Scan for the cell matching the given text and deliver its [X, Y] coordinate at center. 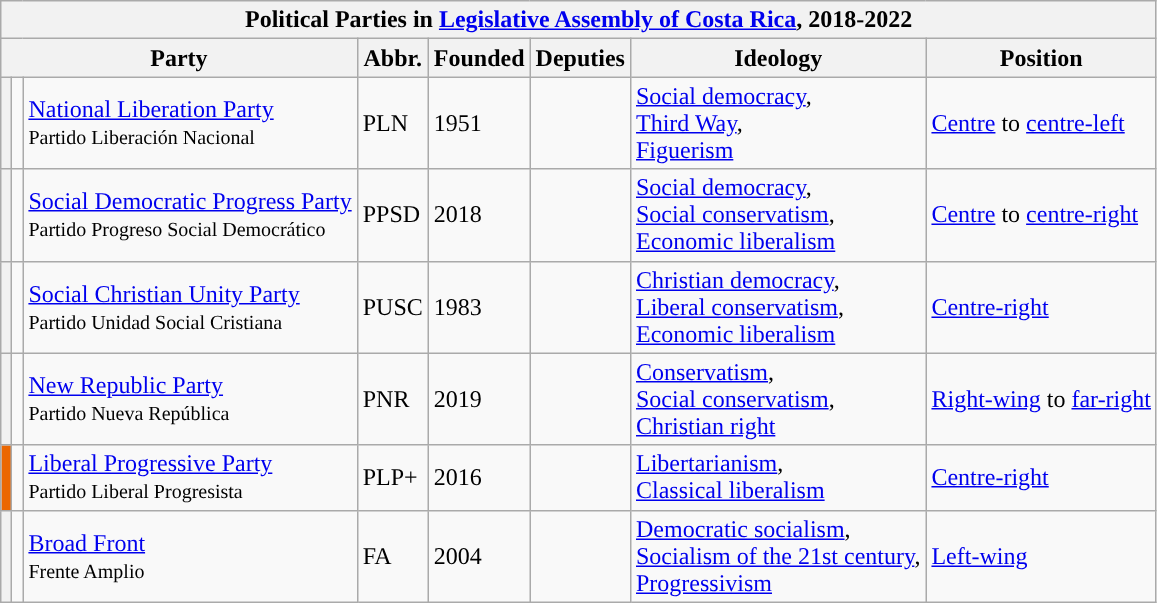
Centre to centre-left [1042, 123]
Social democracy, Social conservatism, Economic liberalism [778, 215]
PUSC [392, 307]
Social democracy, Third Way, Figuerism [778, 123]
Ideology [778, 58]
2019 [479, 399]
Social Christian Unity PartyPartido Unidad Social Cristiana [190, 307]
Political Parties in Legislative Assembly of Costa Rica, 2018-2022 [579, 20]
Christian democracy, Liberal conservatism, Economic liberalism [778, 307]
Centre to centre-right [1042, 215]
Left-wing [1042, 556]
2018 [479, 215]
National Liberation PartyPartido Liberación Nacional [190, 123]
Position [1042, 58]
Party [179, 58]
Broad FrontFrente Amplio [190, 556]
Liberal Progressive PartyPartido Liberal Progresista [190, 478]
PLP+ [392, 478]
PLN [392, 123]
1951 [479, 123]
Right-wing to far-right [1042, 399]
PNR [392, 399]
Conservatism, Social conservatism, Christian right [778, 399]
1983 [479, 307]
Libertarianism, Classical liberalism [778, 478]
Abbr. [392, 58]
PPSD [392, 215]
2004 [479, 556]
New Republic Party Partido Nueva República [190, 399]
Founded [479, 58]
Democratic socialism, Socialism of the 21st century, Progressivism [778, 556]
Social Democratic Progress PartyPartido Progreso Social Democrático [190, 215]
2016 [479, 478]
FA [392, 556]
Deputies [580, 58]
